Output the [X, Y] coordinate of the center of the cell containing the given text.  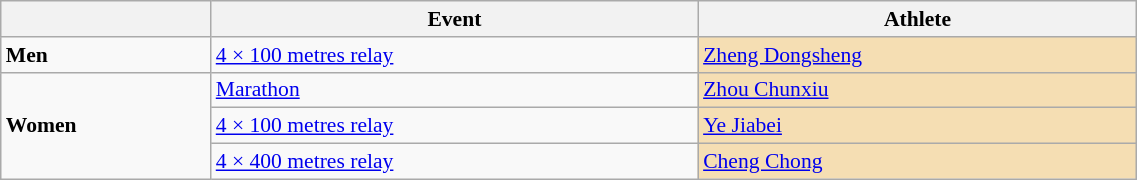
Women [106, 126]
Cheng Chong [918, 162]
Men [106, 55]
Zhou Chunxiu [918, 90]
4 × 400 metres relay [454, 162]
Athlete [918, 19]
Zheng Dongsheng [918, 55]
Ye Jiabei [918, 126]
Marathon [454, 90]
Event [454, 19]
